Find where the given text appears and provide that cell's center as (x, y) coordinate. 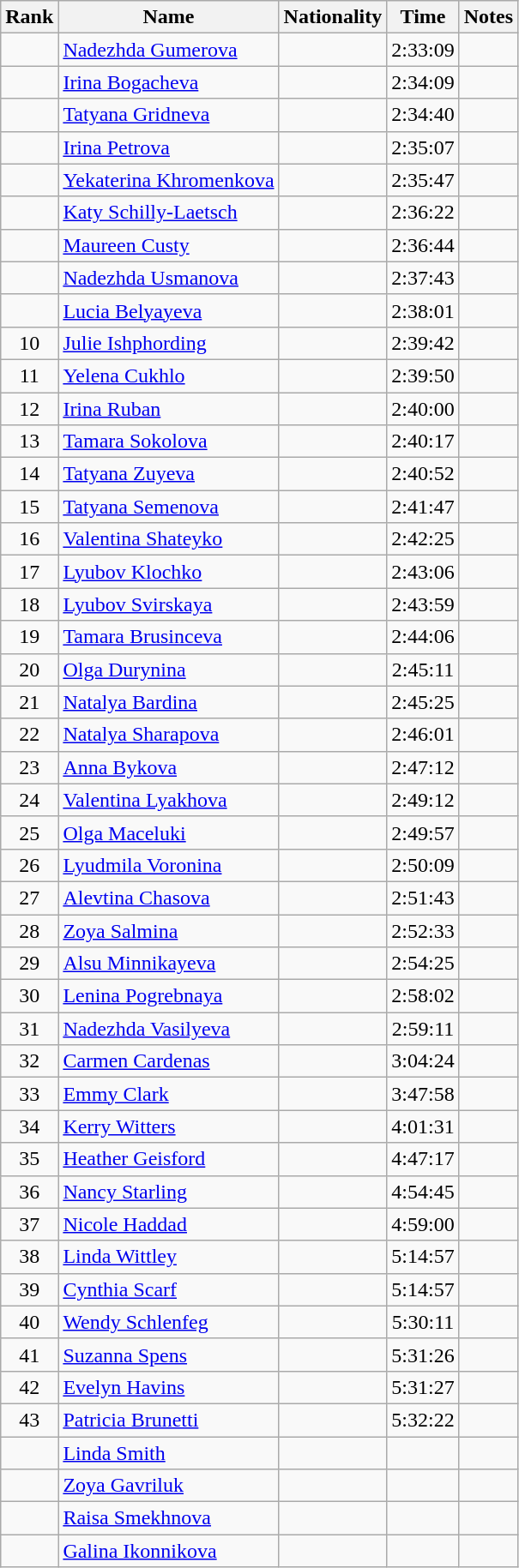
Lyudmila Voronina (168, 865)
Julie Ishphording (168, 343)
33 (29, 1094)
11 (29, 375)
21 (29, 702)
Lyubov Klochko (168, 572)
2:45:25 (423, 702)
2:59:11 (423, 1029)
Olga Durynina (168, 670)
41 (29, 1355)
2:35:07 (423, 147)
17 (29, 572)
2:41:47 (423, 507)
2:43:06 (423, 572)
Nadezhda Vasilyeva (168, 1029)
Lyubov Svirskaya (168, 604)
Cynthia Scarf (168, 1289)
2:37:43 (423, 278)
2:52:33 (423, 930)
Heather Geisford (168, 1159)
2:46:01 (423, 735)
Tatyana Gridneva (168, 115)
2:51:43 (423, 898)
42 (29, 1387)
Carmen Cardenas (168, 1061)
39 (29, 1289)
2:49:12 (423, 800)
Raisa Smekhnova (168, 1518)
Zoya Gavriluk (168, 1486)
2:44:06 (423, 637)
Yelena Cukhlo (168, 375)
2:36:22 (423, 213)
Yekaterina Khromenkova (168, 180)
13 (29, 442)
28 (29, 930)
2:58:02 (423, 996)
29 (29, 964)
5:31:26 (423, 1355)
Kerry Witters (168, 1126)
5:31:27 (423, 1387)
5:32:22 (423, 1420)
2:54:25 (423, 964)
5:30:11 (423, 1322)
35 (29, 1159)
Valentina Lyakhova (168, 800)
15 (29, 507)
18 (29, 604)
Nadezhda Gumerova (168, 50)
Tamara Brusinceva (168, 637)
27 (29, 898)
Linda Wittley (168, 1257)
Notes (488, 17)
Wendy Schlenfeg (168, 1322)
Olga Maceluki (168, 832)
4:54:45 (423, 1192)
Alsu Minnikayeva (168, 964)
43 (29, 1420)
20 (29, 670)
3:04:24 (423, 1061)
2:39:50 (423, 375)
Tatyana Semenova (168, 507)
Irina Petrova (168, 147)
4:01:31 (423, 1126)
22 (29, 735)
2:36:44 (423, 245)
Lucia Belyayeva (168, 310)
40 (29, 1322)
23 (29, 767)
19 (29, 637)
2:40:52 (423, 474)
34 (29, 1126)
Emmy Clark (168, 1094)
2:49:57 (423, 832)
2:42:25 (423, 539)
25 (29, 832)
Tamara Sokolova (168, 442)
10 (29, 343)
2:39:42 (423, 343)
2:33:09 (423, 50)
Nicole Haddad (168, 1224)
Anna Bykova (168, 767)
Suzanna Spens (168, 1355)
36 (29, 1192)
Evelyn Havins (168, 1387)
Nancy Starling (168, 1192)
31 (29, 1029)
14 (29, 474)
4:59:00 (423, 1224)
Irina Ruban (168, 409)
38 (29, 1257)
Name (168, 17)
2:47:12 (423, 767)
Nationality (333, 17)
12 (29, 409)
32 (29, 1061)
2:35:47 (423, 180)
Zoya Salmina (168, 930)
Tatyana Zuyeva (168, 474)
Nadezhda Usmanova (168, 278)
Linda Smith (168, 1453)
2:50:09 (423, 865)
2:45:11 (423, 670)
Time (423, 17)
Katy Schilly-Laetsch (168, 213)
3:47:58 (423, 1094)
Lenina Pogrebnaya (168, 996)
Natalya Sharapova (168, 735)
2:38:01 (423, 310)
16 (29, 539)
4:47:17 (423, 1159)
Patricia Brunetti (168, 1420)
2:40:17 (423, 442)
Irina Bogacheva (168, 82)
Galina Ikonnikova (168, 1551)
Maureen Custy (168, 245)
26 (29, 865)
37 (29, 1224)
Rank (29, 17)
Valentina Shateyko (168, 539)
30 (29, 996)
2:43:59 (423, 604)
2:40:00 (423, 409)
24 (29, 800)
Natalya Bardina (168, 702)
2:34:40 (423, 115)
2:34:09 (423, 82)
Alevtina Chasova (168, 898)
